Detect which cell encompasses the target text, then output its [x, y] center coordinate. 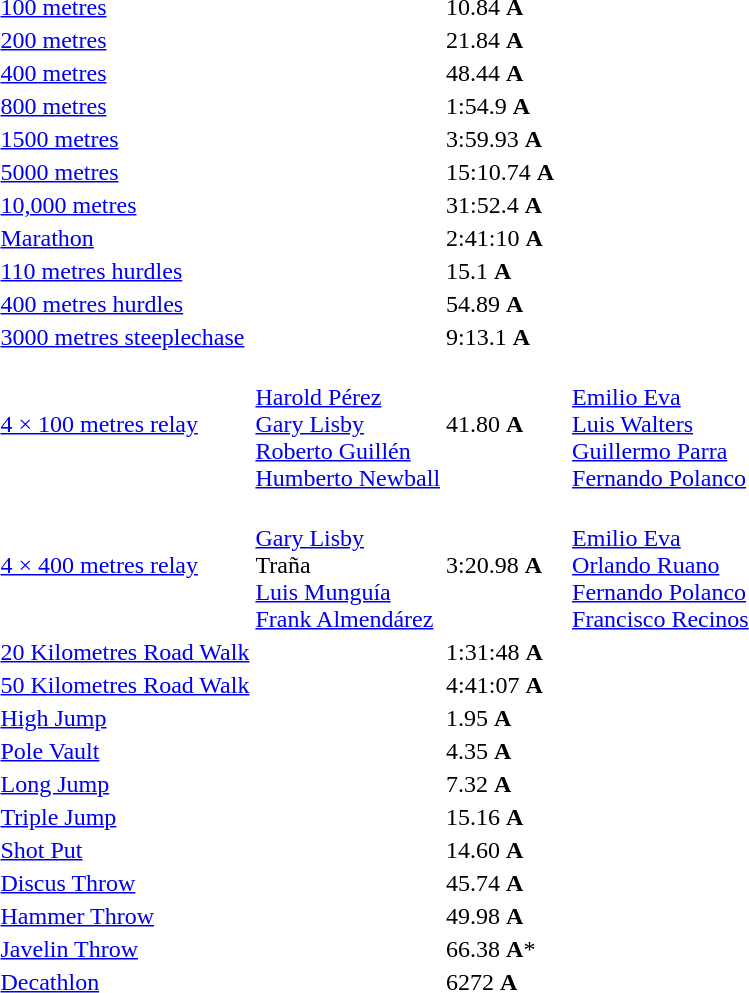
3:59.93 A [500, 139]
41.80 A [500, 424]
48.44 A [500, 73]
15.16 A [500, 817]
45.74 A [500, 883]
3:20.98 A [500, 565]
49.98 A [500, 916]
4:41:07 A [500, 685]
2:41:10 A [500, 238]
54.89 A [500, 304]
1:54.9 A [500, 106]
31:52.4 A [500, 205]
9:13.1 A [500, 337]
Gary Lisby Traña Luis Munguía Frank Almendárez [348, 565]
4.35 A [500, 751]
14.60 A [500, 850]
15:10.74 A [500, 172]
1.95 A [500, 718]
7.32 A [500, 784]
1:31:48 A [500, 652]
Harold Pérez Gary Lisby Roberto Guillén Humberto Newball [348, 424]
21.84 A [500, 40]
66.38 A* [500, 949]
15.1 A [500, 271]
